Locate the cell with the specified text and output its [x, y] center coordinate. 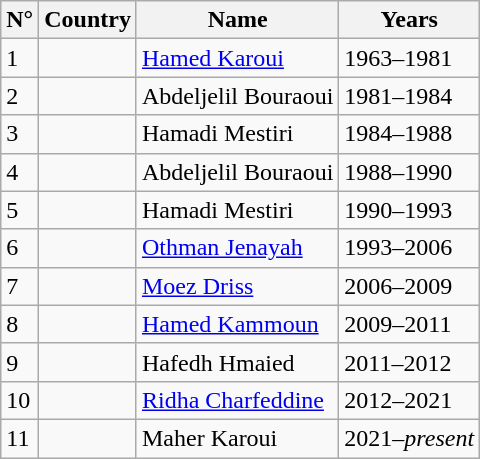
1993–2006 [410, 248]
Maher Karoui [237, 438]
Hamed Kammoun [237, 324]
3 [20, 134]
Othman Jenayah [237, 248]
2 [20, 96]
Hafedh Hmaied [237, 362]
5 [20, 210]
Country [88, 20]
Hamed Karoui [237, 58]
Ridha Charfeddine [237, 400]
N° [20, 20]
2012–2021 [410, 400]
Name [237, 20]
1981–1984 [410, 96]
11 [20, 438]
1963–1981 [410, 58]
4 [20, 172]
Moez Driss [237, 286]
Years [410, 20]
1990–1993 [410, 210]
8 [20, 324]
7 [20, 286]
2011–2012 [410, 362]
2021–present [410, 438]
9 [20, 362]
1988–1990 [410, 172]
1984–1988 [410, 134]
10 [20, 400]
2006–2009 [410, 286]
2009–2011 [410, 324]
6 [20, 248]
1 [20, 58]
